Search for the cell housing the specified text and yield its [X, Y] center coordinate. 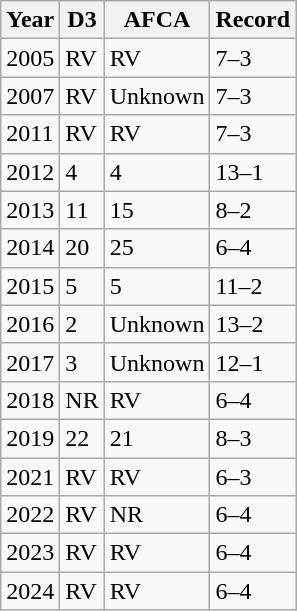
AFCA [157, 20]
11–2 [253, 286]
2018 [30, 400]
2012 [30, 172]
21 [157, 438]
2017 [30, 362]
2019 [30, 438]
15 [157, 210]
2024 [30, 591]
2011 [30, 134]
2005 [30, 58]
25 [157, 248]
2014 [30, 248]
8–2 [253, 210]
2007 [30, 96]
2016 [30, 324]
2022 [30, 515]
Record [253, 20]
2 [82, 324]
2021 [30, 477]
3 [82, 362]
2015 [30, 286]
12–1 [253, 362]
22 [82, 438]
Year [30, 20]
6–3 [253, 477]
11 [82, 210]
20 [82, 248]
D3 [82, 20]
13–1 [253, 172]
2023 [30, 553]
13–2 [253, 324]
8–3 [253, 438]
2013 [30, 210]
